Provide the [x, y] coordinate of the cell's center where the given text is located.  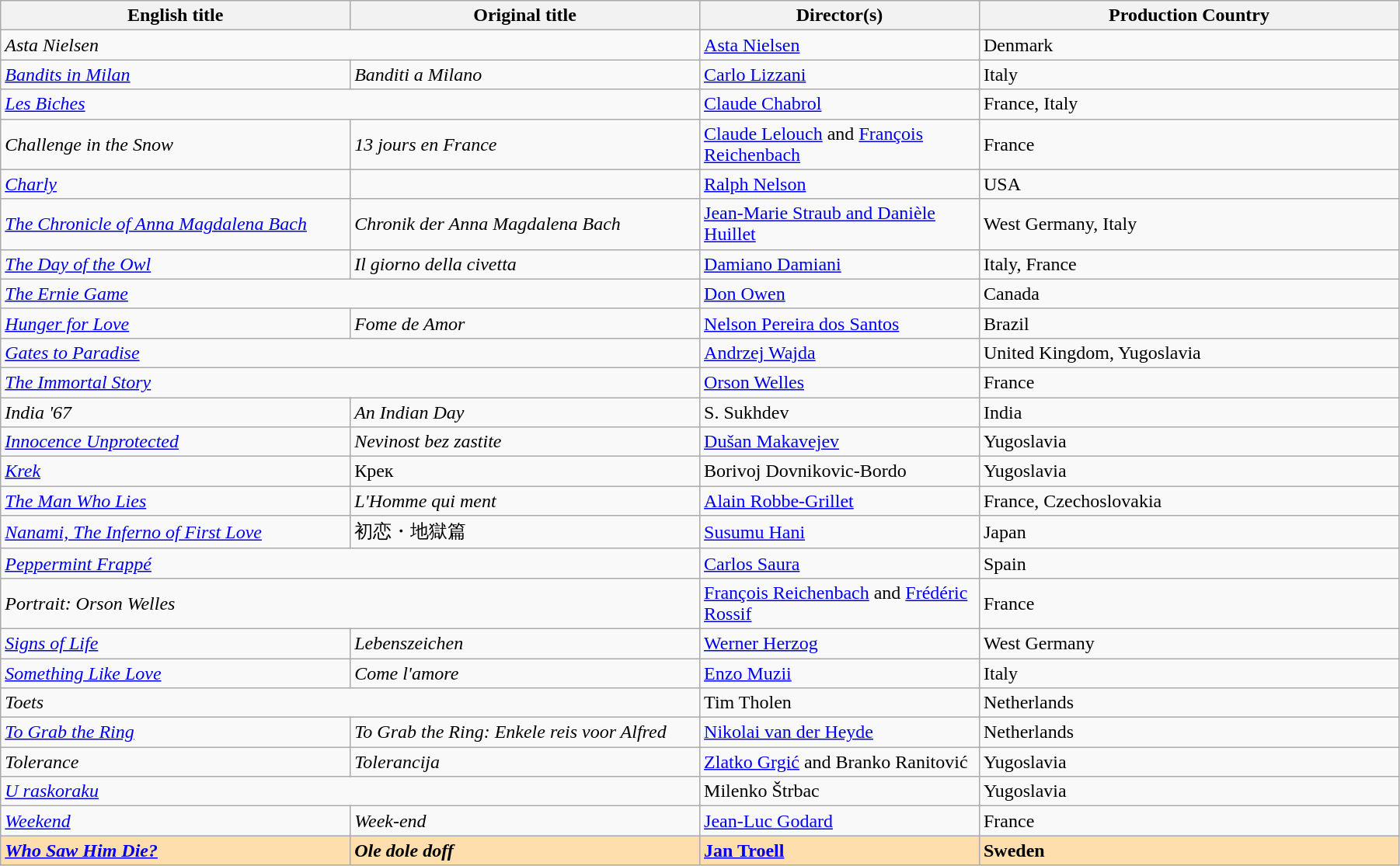
Milenko Štrbac [840, 791]
Signs of Life [176, 643]
Les Biches [350, 104]
Alain Robbe-Grillet [840, 501]
Jean-Luc Godard [840, 821]
To Grab the Ring: Enkele reis voor Alfred [525, 732]
Claude Lelouch and François Reichenbach [840, 144]
Original title [525, 16]
Jean-Marie Straub and Danièle Huillet [840, 224]
Week-end [525, 821]
U raskoraku [350, 791]
Damiano Damiani [840, 264]
François Reichenbach and Frédéric Rossif [840, 603]
Charly [176, 184]
India [1189, 412]
Gates to Paradise [350, 353]
Innocence Unprotected [176, 442]
Ole dole doff [525, 850]
Peppermint Frappé [350, 563]
Ralph Nelson [840, 184]
13 jours en France [525, 144]
Enzo Muzii [840, 673]
Lebenszeichen [525, 643]
The Chronicle of Anna Magdalena Bach [176, 224]
Carlo Lizzani [840, 75]
The Day of the Owl [176, 264]
Nanami, The Inferno of First Love [176, 533]
Tolerance [176, 762]
Nelson Pereira dos Santos [840, 323]
Dušan Makavejev [840, 442]
Who Saw Him Die? [176, 850]
Brazil [1189, 323]
Spain [1189, 563]
Banditi a Milano [525, 75]
Il giorno della civetta [525, 264]
Susumu Hani [840, 533]
Hunger for Love [176, 323]
Portrait: Orson Welles [350, 603]
Something Like Love [176, 673]
Fome de Amor [525, 323]
Tolerancija [525, 762]
Toets [350, 703]
Крек [525, 471]
Canada [1189, 294]
Weekend [176, 821]
Nikolai van der Heyde [840, 732]
An Indian Day [525, 412]
West Germany, Italy [1189, 224]
To Grab the Ring [176, 732]
India '67 [176, 412]
Claude Chabrol [840, 104]
Nevinost bez zastite [525, 442]
The Man Who Lies [176, 501]
Borivoj Dovnikovic-Bordo [840, 471]
Chronik der Anna Magdalena Bach [525, 224]
Don Owen [840, 294]
United Kingdom, Yugoslavia [1189, 353]
Production Country [1189, 16]
France, Italy [1189, 104]
Director(s) [840, 16]
English title [176, 16]
Japan [1189, 533]
Tim Tholen [840, 703]
Jan Troell [840, 850]
Italy, France [1189, 264]
Krek [176, 471]
The Immortal Story [350, 382]
Orson Welles [840, 382]
USA [1189, 184]
初恋・地獄篇 [525, 533]
Challenge in the Snow [176, 144]
Zlatko Grgić and Branko Ranitović [840, 762]
West Germany [1189, 643]
Denmark [1189, 45]
Bandits in Milan [176, 75]
Andrzej Wajda [840, 353]
Carlos Saura [840, 563]
S. Sukhdev [840, 412]
Come l'amore [525, 673]
France, Czechoslovakia [1189, 501]
Werner Herzog [840, 643]
L'Homme qui ment [525, 501]
The Ernie Game [350, 294]
Sweden [1189, 850]
